For the text-containing cell, return its midpoint in (x, y) coordinate format. 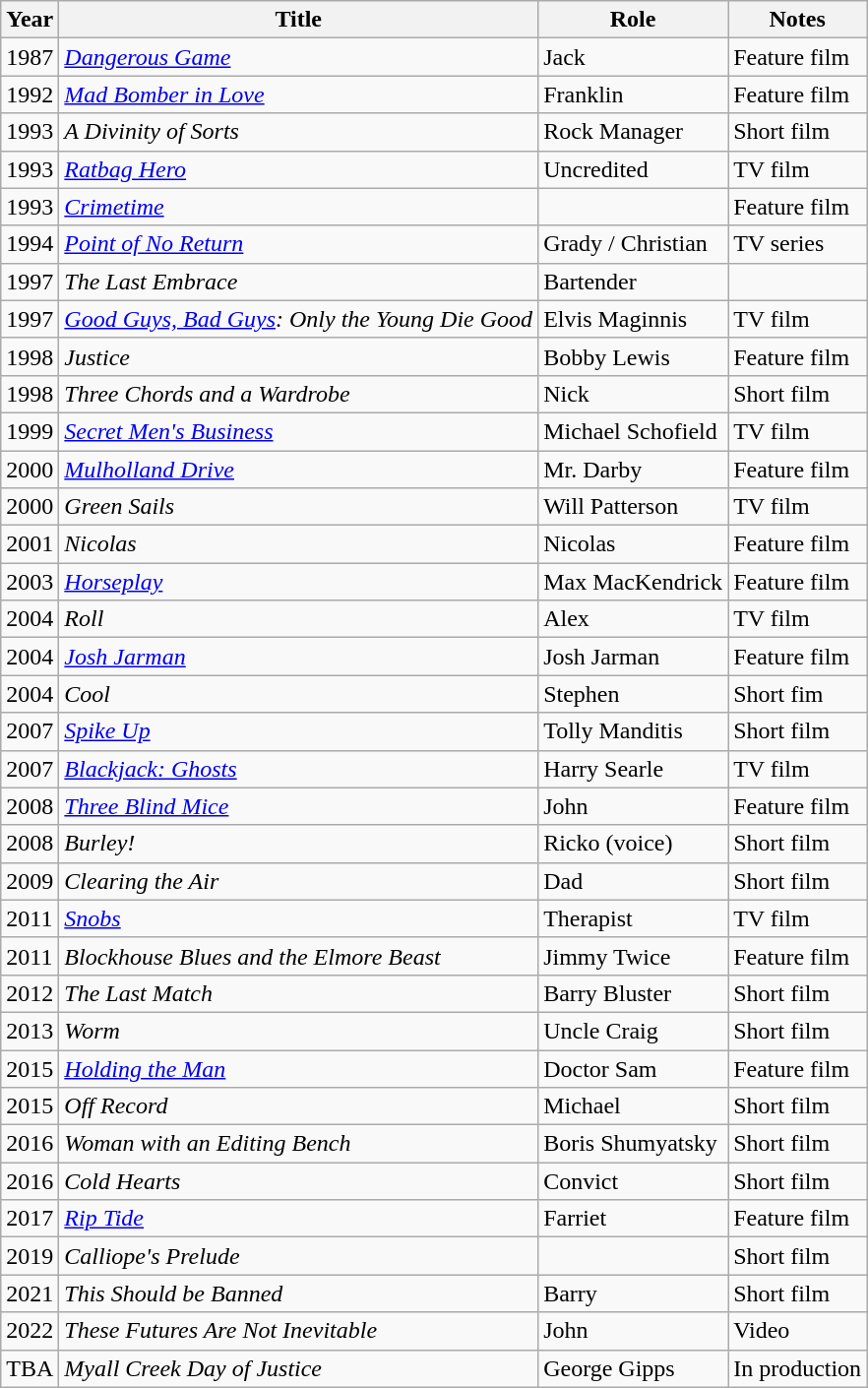
Justice (299, 356)
In production (797, 1368)
Calliope's Prelude (299, 1256)
Cool (299, 694)
1987 (30, 57)
This Should be Banned (299, 1293)
Doctor Sam (634, 1068)
Rock Manager (634, 132)
Will Patterson (634, 507)
Myall Creek Day of Justice (299, 1368)
Role (634, 20)
George Gipps (634, 1368)
Boris Shumyatsky (634, 1144)
2019 (30, 1256)
Three Blind Mice (299, 806)
Stephen (634, 694)
Dad (634, 881)
The Last Embrace (299, 282)
Notes (797, 20)
Burley! (299, 844)
Harry Searle (634, 769)
Blockhouse Blues and the Elmore Beast (299, 956)
Worm (299, 1031)
Michael (634, 1106)
2021 (30, 1293)
Jimmy Twice (634, 956)
Therapist (634, 918)
Tolly Manditis (634, 731)
Green Sails (299, 507)
Three Chords and a Wardrobe (299, 394)
1999 (30, 431)
Off Record (299, 1106)
Convict (634, 1181)
Barry (634, 1293)
Crimetime (299, 207)
Michael Schofield (634, 431)
Bartender (634, 282)
2012 (30, 993)
Secret Men's Business (299, 431)
2017 (30, 1219)
1992 (30, 95)
A Divinity of Sorts (299, 132)
Jack (634, 57)
Short fim (797, 694)
Uncle Craig (634, 1031)
Cold Hearts (299, 1181)
2009 (30, 881)
Mad Bomber in Love (299, 95)
2003 (30, 582)
Snobs (299, 918)
Ricko (voice) (634, 844)
Spike Up (299, 731)
2022 (30, 1331)
Year (30, 20)
Bobby Lewis (634, 356)
Franklin (634, 95)
Good Guys, Bad Guys: Only the Young Die Good (299, 319)
Video (797, 1331)
1994 (30, 244)
The Last Match (299, 993)
Blackjack: Ghosts (299, 769)
Mr. Darby (634, 470)
Clearing the Air (299, 881)
TV series (797, 244)
Point of No Return (299, 244)
Holding the Man (299, 1068)
Grady / Christian (634, 244)
Rip Tide (299, 1219)
Ratbag Hero (299, 169)
Farriet (634, 1219)
TBA (30, 1368)
Horseplay (299, 582)
Elvis Maginnis (634, 319)
2001 (30, 544)
Nick (634, 394)
Mulholland Drive (299, 470)
Dangerous Game (299, 57)
Alex (634, 619)
These Futures Are Not Inevitable (299, 1331)
Max MacKendrick (634, 582)
Roll (299, 619)
Title (299, 20)
2013 (30, 1031)
Woman with an Editing Bench (299, 1144)
Barry Bluster (634, 993)
Uncredited (634, 169)
